Scan for the cell matching the given text and deliver its (X, Y) coordinate at center. 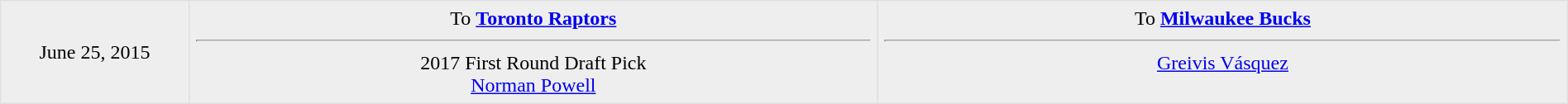
To Toronto Raptors 2017 First Round Draft PickNorman Powell (533, 52)
June 25, 2015 (94, 52)
To Milwaukee Bucks Greivis Vásquez (1223, 52)
